Capture the cell that displays the provided text and extract its (x, y) central coordinate. 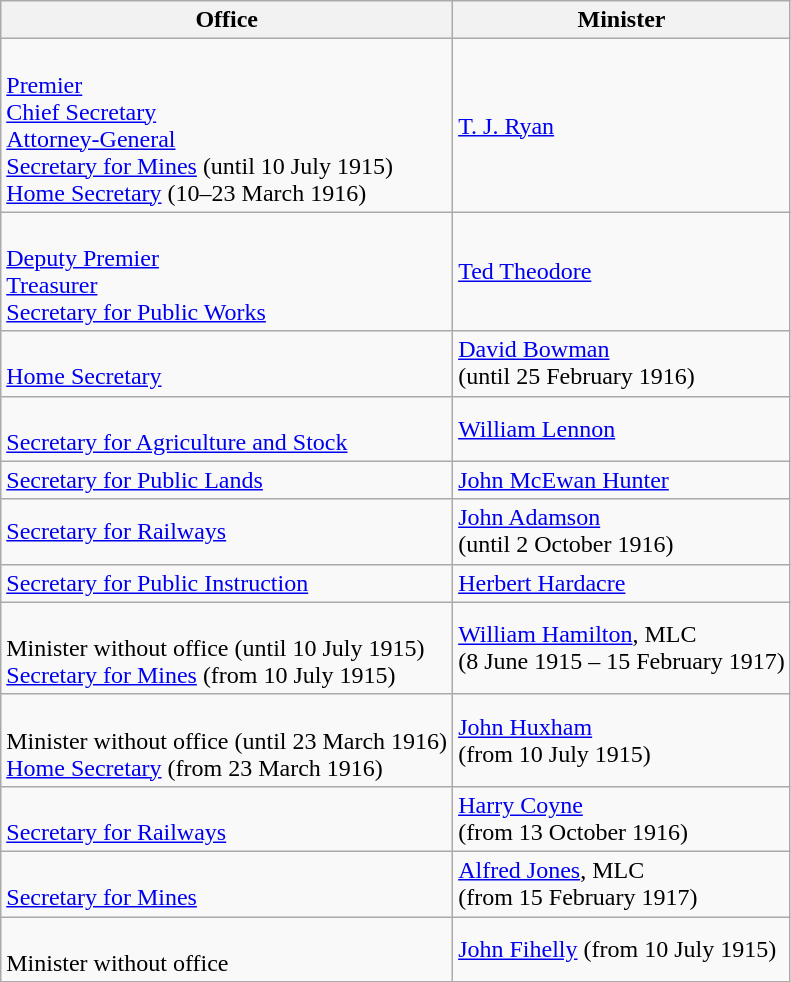
T. J. Ryan (622, 126)
Deputy Premier Treasurer Secretary for Public Works (227, 272)
Minister without office (until 23 March 1916) Home Secretary (from 23 March 1916) (227, 740)
Secretary for Public Instruction (227, 583)
John Huxham(from 10 July 1915) (622, 740)
Secretary for Public Lands (227, 480)
Harry Coyne(from 13 October 1916) (622, 818)
William Hamilton, MLC(8 June 1915 – 15 February 1917) (622, 648)
Ted Theodore (622, 272)
Minister (622, 20)
William Lennon (622, 428)
Home Secretary (227, 364)
Office (227, 20)
John McEwan Hunter (622, 480)
Herbert Hardacre (622, 583)
John Adamson(until 2 October 1916) (622, 532)
Alfred Jones, MLC(from 15 February 1917) (622, 884)
Minister without office (until 10 July 1915) Secretary for Mines (from 10 July 1915) (227, 648)
Minister without office (227, 948)
David Bowman(until 25 February 1916) (622, 364)
Secretary for Agriculture and Stock (227, 428)
Secretary for Mines (227, 884)
John Fihelly (from 10 July 1915) (622, 948)
Premier Chief Secretary Attorney-General Secretary for Mines (until 10 July 1915) Home Secretary (10–23 March 1916) (227, 126)
